Search for the cell housing the specified text and yield its (X, Y) center coordinate. 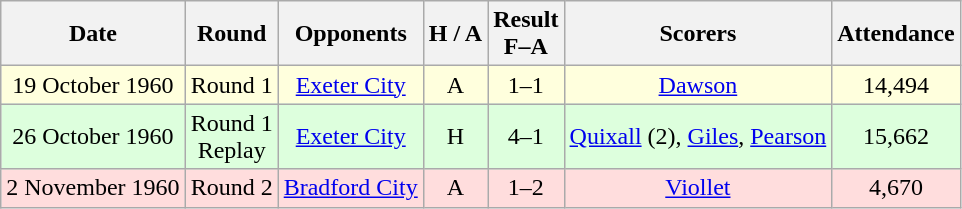
Round (232, 34)
Round 2 (232, 188)
1–2 (526, 188)
4,670 (896, 188)
15,662 (896, 136)
Viollet (698, 188)
Quixall (2), Giles, Pearson (698, 136)
4–1 (526, 136)
Date (93, 34)
1–1 (526, 85)
Dawson (698, 85)
Scorers (698, 34)
2 November 1960 (93, 188)
Attendance (896, 34)
H / A (455, 34)
Round 1Replay (232, 136)
19 October 1960 (93, 85)
14,494 (896, 85)
Round 1 (232, 85)
Opponents (350, 34)
H (455, 136)
26 October 1960 (93, 136)
Bradford City (350, 188)
ResultF–A (526, 34)
